Locate the cell with the specified text and output its (x, y) center coordinate. 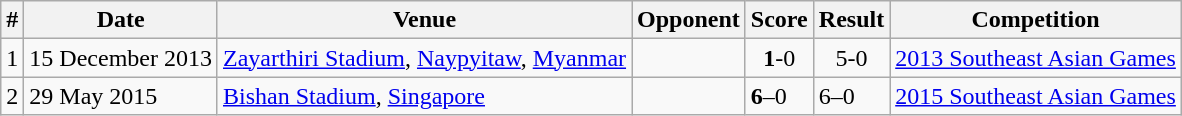
2015 Southeast Asian Games (1036, 96)
1 (12, 58)
15 December 2013 (121, 58)
Score (779, 20)
29 May 2015 (121, 96)
2013 Southeast Asian Games (1036, 58)
Venue (424, 20)
Zayarthiri Stadium, Naypyitaw, Myanmar (424, 58)
Date (121, 20)
2 (12, 96)
5-0 (851, 58)
Result (851, 20)
Competition (1036, 20)
Opponent (689, 20)
# (12, 20)
1-0 (779, 58)
Bishan Stadium, Singapore (424, 96)
